Extract the (X, Y) coordinate from the center of the cell holding the provided text.  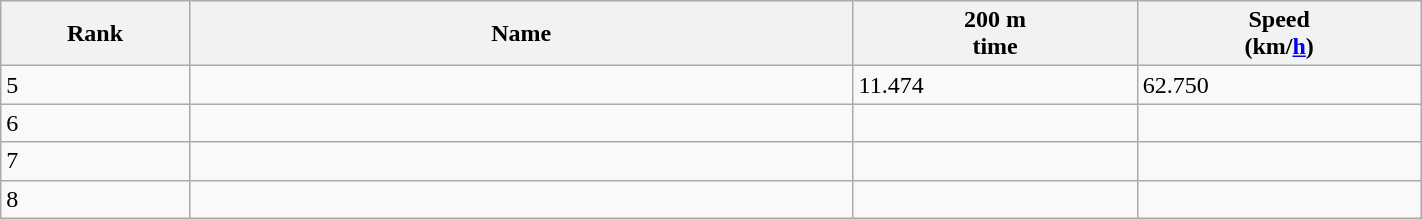
8 (96, 199)
200 mtime (995, 34)
62.750 (1279, 85)
Rank (96, 34)
5 (96, 85)
6 (96, 123)
Name (521, 34)
11.474 (995, 85)
7 (96, 161)
Speed(km/h) (1279, 34)
